Output the (X, Y) coordinate of the center of the cell containing the given text.  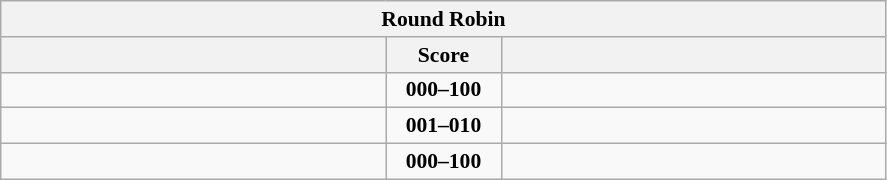
Round Robin (444, 19)
001–010 (444, 126)
Score (444, 55)
